Determine the [x, y] coordinate at the center of the cell enclosing the given text.  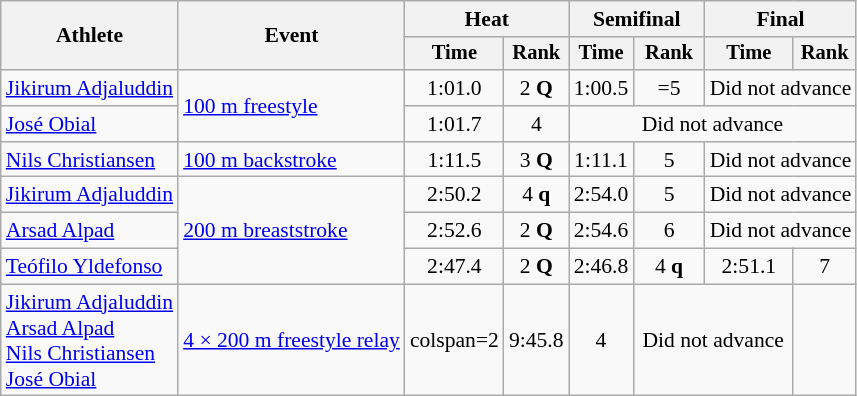
2:54.0 [602, 195]
6 [668, 231]
Heat [487, 19]
2:54.6 [602, 231]
Final [781, 19]
3 Q [536, 160]
2:51.1 [749, 267]
2:47.4 [454, 267]
1:11.5 [454, 160]
1:01.0 [454, 88]
Athlete [90, 36]
Teófilo Yldefonso [90, 267]
4 × 200 m freestyle relay [292, 340]
colspan=2 [454, 340]
Semifinal [637, 19]
200 m breaststroke [292, 230]
1:11.1 [602, 160]
Event [292, 36]
9:45.8 [536, 340]
2:46.8 [602, 267]
100 m freestyle [292, 106]
1:00.5 [602, 88]
Nils Christiansen [90, 160]
2:52.6 [454, 231]
Arsad Alpad [90, 231]
7 [824, 267]
=5 [668, 88]
Jikirum AdjaluddinArsad AlpadNils ChristiansenJosé Obial [90, 340]
1:01.7 [454, 124]
2:50.2 [454, 195]
José Obial [90, 124]
100 m backstroke [292, 160]
